Capture the cell that displays the provided text and extract its (x, y) central coordinate. 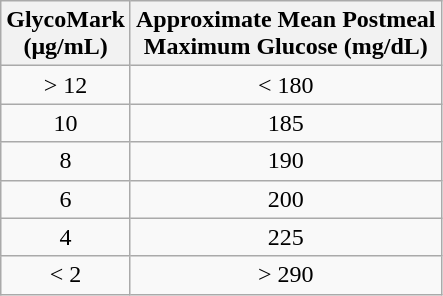
< 180 (286, 85)
200 (286, 199)
6 (66, 199)
4 (66, 237)
Approximate Mean PostmealMaximum Glucose (mg/dL) (286, 34)
8 (66, 161)
185 (286, 123)
190 (286, 161)
< 2 (66, 275)
> 290 (286, 275)
225 (286, 237)
GlycoMark(μg/mL) (66, 34)
10 (66, 123)
> 12 (66, 85)
